Capture the cell that displays the provided text and extract its [x, y] central coordinate. 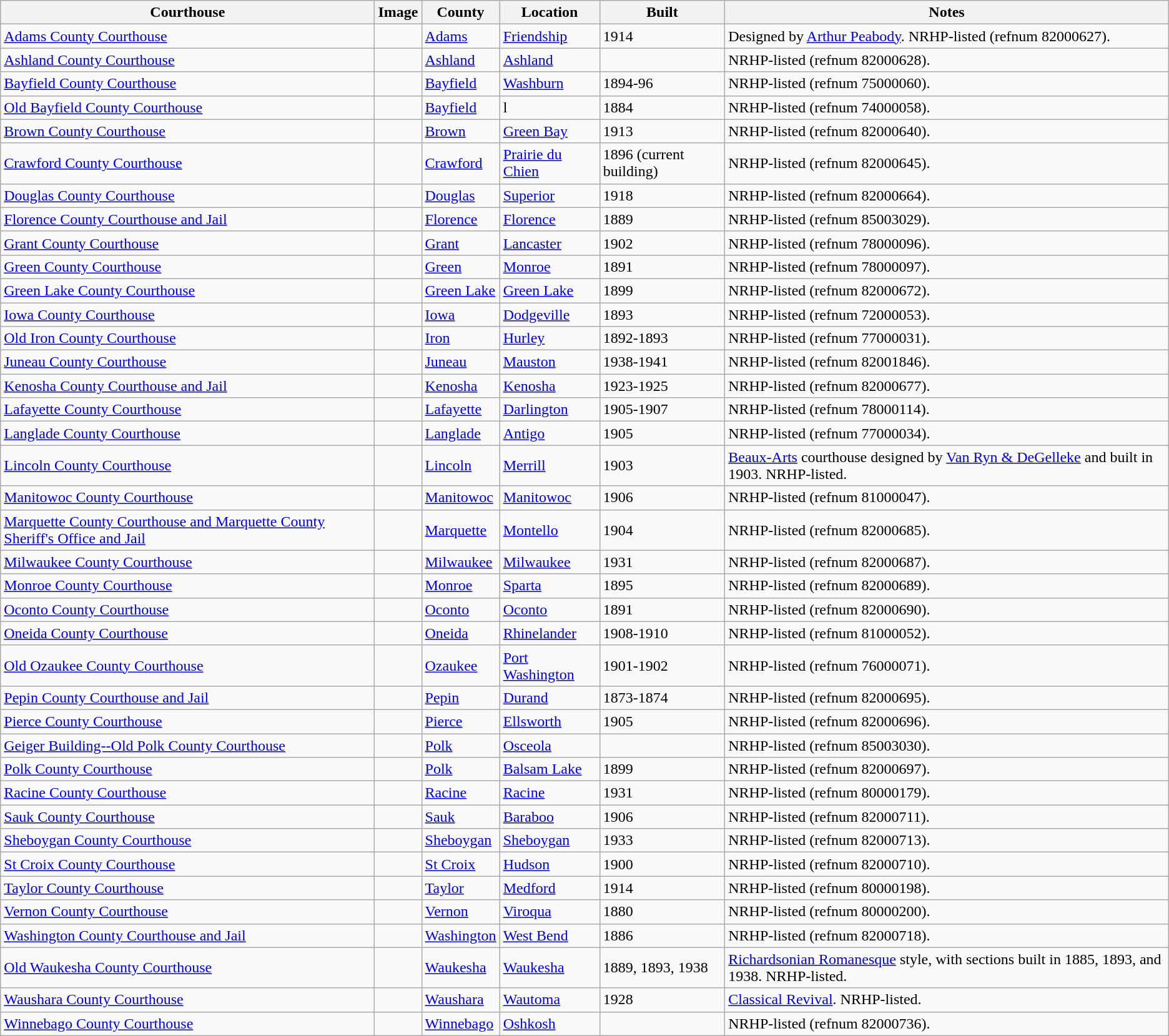
1903 [662, 466]
Brown County Courthouse [187, 131]
NRHP-listed (refnum 82000685). [947, 530]
Taylor [461, 888]
Milwaukee County Courthouse [187, 562]
Winnebago County Courthouse [187, 1024]
Geiger Building--Old Polk County Courthouse [187, 745]
Classical Revival. NRHP-listed. [947, 1000]
1896 (current building) [662, 164]
NRHP-listed (refnum 82000664). [947, 195]
Langlade [461, 433]
1900 [662, 864]
NRHP-listed (refnum 75000060). [947, 84]
Balsam Lake [550, 769]
NRHP-listed (refnum 82000690). [947, 609]
Brown [461, 131]
Pepin County Courthouse and Jail [187, 698]
Ellsworth [550, 721]
Lafayette County Courthouse [187, 410]
NRHP-listed (refnum 82000640). [947, 131]
Pierce County Courthouse [187, 721]
NRHP-listed (refnum 82000710). [947, 864]
1873-1874 [662, 698]
NRHP-listed (refnum 78000096). [947, 243]
Sheboygan County Courthouse [187, 841]
Marquette [461, 530]
West Bend [550, 935]
NRHP-listed (refnum 82000687). [947, 562]
Courthouse [187, 12]
NRHP-listed (refnum 82000711). [947, 817]
Iowa County Courthouse [187, 314]
NRHP-listed (refnum 82000718). [947, 935]
NRHP-listed (refnum 81000052). [947, 633]
Pierce [461, 721]
Hurley [550, 338]
Langlade County Courthouse [187, 433]
Old Waukesha County Courthouse [187, 968]
Oneida [461, 633]
Mauston [550, 362]
Juneau County Courthouse [187, 362]
Lincoln [461, 466]
Osceola [550, 745]
NRHP-listed (refnum 77000031). [947, 338]
1895 [662, 586]
Manitowoc County Courthouse [187, 498]
1904 [662, 530]
Beaux-Arts courthouse designed by Van Ryn & DeGelleke and built in 1903. NRHP-listed. [947, 466]
Green Bay [550, 131]
Old Iron County Courthouse [187, 338]
Built [662, 12]
NRHP-listed (refnum 82000672). [947, 290]
Rhinelander [550, 633]
County [461, 12]
Kenosha County Courthouse and Jail [187, 386]
Adams County Courthouse [187, 36]
Douglas [461, 195]
Notes [947, 12]
Dodgeville [550, 314]
1894-96 [662, 84]
St Croix County Courthouse [187, 864]
Adams [461, 36]
Polk County Courthouse [187, 769]
Merrill [550, 466]
Darlington [550, 410]
NRHP-listed (refnum 82000695). [947, 698]
Lafayette [461, 410]
Green [461, 267]
Location [550, 12]
Florence County Courthouse and Jail [187, 219]
NRHP-listed (refnum 78000114). [947, 410]
St Croix [461, 864]
1889 [662, 219]
Prairie du Chien [550, 164]
Taylor County Courthouse [187, 888]
Waushara [461, 1000]
Pepin [461, 698]
1901-1902 [662, 666]
NRHP-listed (refnum 82000697). [947, 769]
NRHP-listed (refnum 82000713). [947, 841]
Sparta [550, 586]
1886 [662, 935]
Oconto County Courthouse [187, 609]
NRHP-listed (refnum 85003030). [947, 745]
Washington County Courthouse and Jail [187, 935]
Durand [550, 698]
1923-1925 [662, 386]
Juneau [461, 362]
1893 [662, 314]
Designed by Arthur Peabody. NRHP-listed (refnum 82000627). [947, 36]
Friendship [550, 36]
Racine County Courthouse [187, 793]
1908-1910 [662, 633]
Douglas County Courthouse [187, 195]
1884 [662, 107]
Vernon [461, 912]
Oneida County Courthouse [187, 633]
Sauk [461, 817]
Bayfield County Courthouse [187, 84]
1880 [662, 912]
Waushara County Courthouse [187, 1000]
NRHP-listed (refnum 81000047). [947, 498]
NRHP-listed (refnum 82000677). [947, 386]
Green Lake County Courthouse [187, 290]
Viroqua [550, 912]
Hudson [550, 864]
Medford [550, 888]
l [550, 107]
Washington [461, 935]
Montello [550, 530]
1933 [662, 841]
Green County Courthouse [187, 267]
Baraboo [550, 817]
NRHP-listed (refnum 74000058). [947, 107]
1928 [662, 1000]
Grant County Courthouse [187, 243]
NRHP-listed (refnum 76000071). [947, 666]
NRHP-listed (refnum 82000689). [947, 586]
NRHP-listed (refnum 82000736). [947, 1024]
Image [398, 12]
NRHP-listed (refnum 82000696). [947, 721]
NRHP-listed (refnum 80000198). [947, 888]
Winnebago [461, 1024]
NRHP-listed (refnum 82001846). [947, 362]
Richardsonian Romanesque style, with sections built in 1885, 1893, and 1938. NRHP-listed. [947, 968]
NRHP-listed (refnum 72000053). [947, 314]
1913 [662, 131]
1892-1893 [662, 338]
1905-1907 [662, 410]
Ozaukee [461, 666]
Port Washington [550, 666]
Monroe County Courthouse [187, 586]
1918 [662, 195]
Ashland County Courthouse [187, 60]
Iron [461, 338]
Washburn [550, 84]
Lincoln County Courthouse [187, 466]
NRHP-listed (refnum 82000645). [947, 164]
Lancaster [550, 243]
Antigo [550, 433]
Grant [461, 243]
Old Ozaukee County Courthouse [187, 666]
1938-1941 [662, 362]
Vernon County Courthouse [187, 912]
Old Bayfield County Courthouse [187, 107]
Crawford [461, 164]
NRHP-listed (refnum 78000097). [947, 267]
1902 [662, 243]
Marquette County Courthouse and Marquette County Sheriff's Office and Jail [187, 530]
Oshkosh [550, 1024]
Crawford County Courthouse [187, 164]
NRHP-listed (refnum 82000628). [947, 60]
Superior [550, 195]
NRHP-listed (refnum 80000179). [947, 793]
NRHP-listed (refnum 77000034). [947, 433]
Sauk County Courthouse [187, 817]
Iowa [461, 314]
NRHP-listed (refnum 80000200). [947, 912]
1889, 1893, 1938 [662, 968]
NRHP-listed (refnum 85003029). [947, 219]
Wautoma [550, 1000]
